Extract the [X, Y] coordinate from the center of the cell holding the provided text.  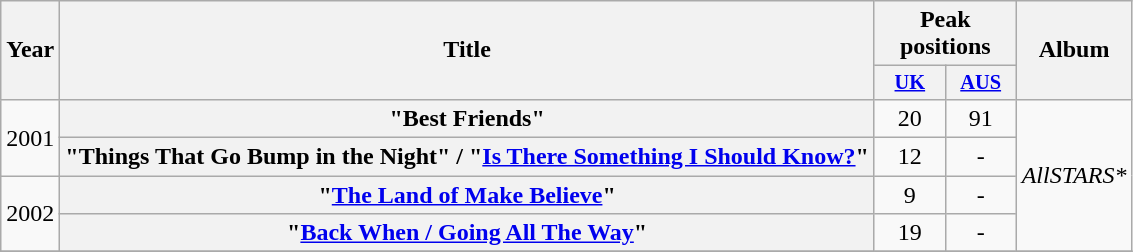
AUS [980, 83]
12 [910, 157]
"Things That Go Bump in the Night" / "Is There Something I Should Know?" [468, 157]
"Best Friends" [468, 118]
Title [468, 50]
Year [30, 50]
91 [980, 118]
"Back When / Going All The Way" [468, 233]
20 [910, 118]
Peakpositions [945, 34]
Album [1074, 50]
UK [910, 83]
2002 [30, 214]
19 [910, 233]
AllSTARS* [1074, 175]
9 [910, 195]
2001 [30, 137]
"The Land of Make Believe" [468, 195]
